Output the (X, Y) coordinate of the center of the cell containing the given text.  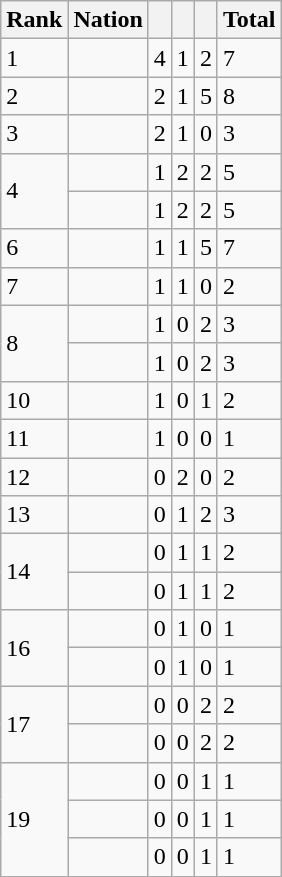
14 (34, 572)
11 (34, 438)
17 (34, 724)
6 (34, 248)
Total (249, 20)
13 (34, 515)
19 (34, 819)
10 (34, 400)
Nation (108, 20)
16 (34, 648)
Rank (34, 20)
12 (34, 477)
